Locate the cell with the specified text and output its [X, Y] center coordinate. 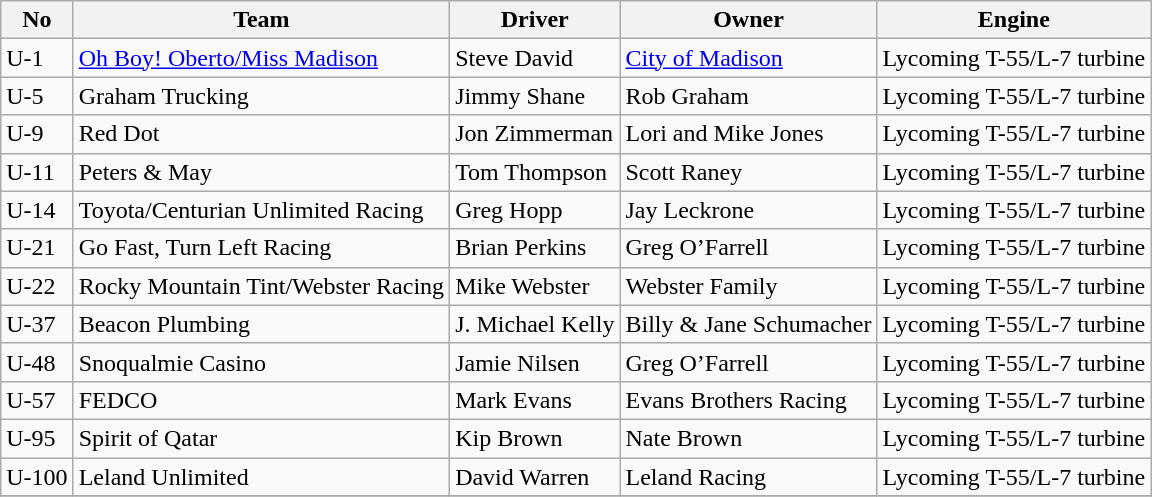
Evans Brothers Racing [748, 400]
Greg Hopp [535, 210]
Kip Brown [535, 438]
Jimmy Shane [535, 96]
U-48 [37, 362]
U-57 [37, 400]
Webster Family [748, 286]
Toyota/Centurian Unlimited Racing [261, 210]
Graham Trucking [261, 96]
Jay Leckrone [748, 210]
Rocky Mountain Tint/Webster Racing [261, 286]
J. Michael Kelly [535, 324]
Red Dot [261, 134]
FEDCO [261, 400]
Leland Racing [748, 477]
U-5 [37, 96]
Billy & Jane Schumacher [748, 324]
City of Madison [748, 58]
Engine [1014, 20]
U-11 [37, 172]
Tom Thompson [535, 172]
U-14 [37, 210]
Owner [748, 20]
Lori and Mike Jones [748, 134]
U-9 [37, 134]
Snoqualmie Casino [261, 362]
Brian Perkins [535, 248]
Scott Raney [748, 172]
Driver [535, 20]
Beacon Plumbing [261, 324]
Team [261, 20]
Nate Brown [748, 438]
Jamie Nilsen [535, 362]
U-95 [37, 438]
U-1 [37, 58]
Go Fast, Turn Left Racing [261, 248]
Rob Graham [748, 96]
David Warren [535, 477]
Oh Boy! Oberto/Miss Madison [261, 58]
Peters & May [261, 172]
U-22 [37, 286]
Mike Webster [535, 286]
Mark Evans [535, 400]
U-100 [37, 477]
U-21 [37, 248]
No [37, 20]
Spirit of Qatar [261, 438]
Jon Zimmerman [535, 134]
Leland Unlimited [261, 477]
U-37 [37, 324]
Steve David [535, 58]
